Detect which cell encompasses the target text, then output its (x, y) center coordinate. 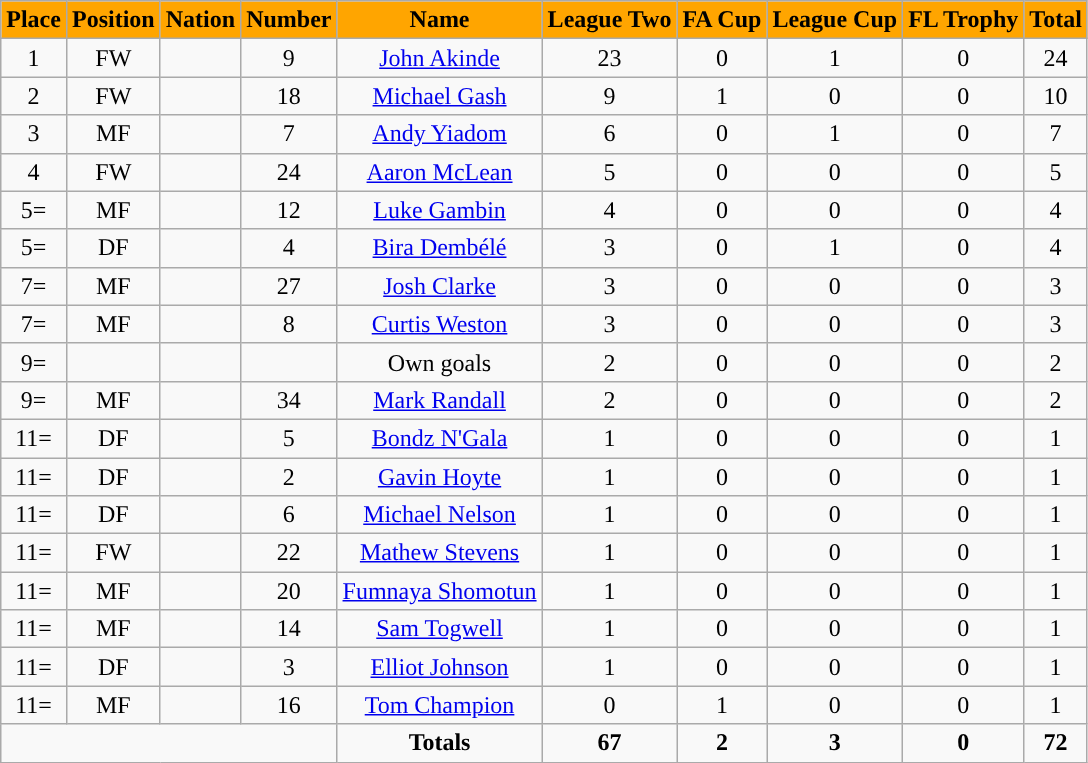
Josh Clarke (440, 286)
22 (289, 553)
Bira Dembélé (440, 248)
16 (289, 705)
Luke Gambin (440, 210)
Gavin Hoyte (440, 477)
Fumnaya Shomotun (440, 591)
Bondz N'Gala (440, 438)
Own goals (440, 362)
Position (113, 20)
27 (289, 286)
20 (289, 591)
18 (289, 96)
Totals (440, 743)
Michael Nelson (440, 515)
Mark Randall (440, 400)
Elliot Johnson (440, 667)
12 (289, 210)
14 (289, 629)
8 (289, 324)
Total (1056, 20)
Nation (200, 20)
John Akinde (440, 58)
34 (289, 400)
FL Trophy (964, 20)
72 (1056, 743)
Curtis Weston (440, 324)
Sam Togwell (440, 629)
Tom Champion (440, 705)
Mathew Stevens (440, 553)
League Two (610, 20)
Name (440, 20)
Place (34, 20)
67 (610, 743)
Number (289, 20)
FA Cup (722, 20)
10 (1056, 96)
League Cup (835, 20)
Aaron McLean (440, 172)
Michael Gash (440, 96)
Andy Yiadom (440, 134)
23 (610, 58)
